Determine the [X, Y] coordinate at the center of the cell enclosing the given text.  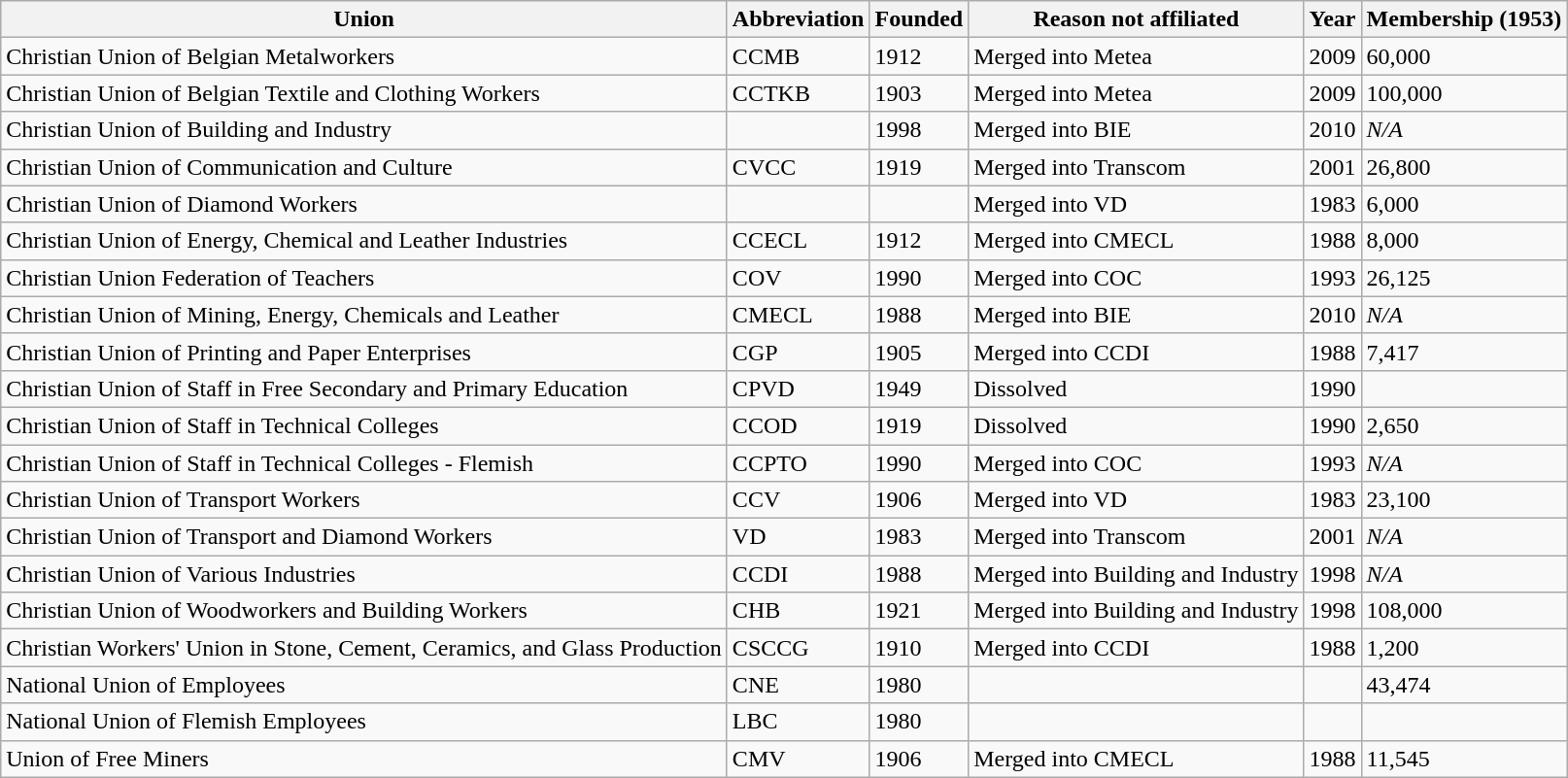
CCDI [799, 574]
Christian Union of Mining, Energy, Chemicals and Leather [364, 315]
11,545 [1464, 759]
CCECL [799, 241]
Union of Free Miners [364, 759]
7,417 [1464, 352]
CHB [799, 611]
6,000 [1464, 204]
VD [799, 537]
CCV [799, 500]
Christian Union of Building and Industry [364, 130]
CVCC [799, 167]
CNE [799, 685]
Christian Union of Various Industries [364, 574]
Reason not affiliated [1137, 19]
108,000 [1464, 611]
CSCCG [799, 648]
Christian Union of Staff in Technical Colleges [364, 425]
National Union of Flemish Employees [364, 722]
CCTKB [799, 93]
Year [1333, 19]
1903 [919, 93]
Membership (1953) [1464, 19]
Christian Union Federation of Teachers [364, 278]
CCMB [799, 56]
26,125 [1464, 278]
43,474 [1464, 685]
1,200 [1464, 648]
Christian Union of Staff in Technical Colleges - Flemish [364, 463]
CPVD [799, 389]
National Union of Employees [364, 685]
Abbreviation [799, 19]
26,800 [1464, 167]
1905 [919, 352]
100,000 [1464, 93]
Christian Union of Communication and Culture [364, 167]
CGP [799, 352]
Christian Workers' Union in Stone, Cement, Ceramics, and Glass Production [364, 648]
CMECL [799, 315]
60,000 [1464, 56]
Christian Union of Transport and Diamond Workers [364, 537]
LBC [799, 722]
2,650 [1464, 425]
CMV [799, 759]
Union [364, 19]
Christian Union of Belgian Metalworkers [364, 56]
Founded [919, 19]
Christian Union of Energy, Chemical and Leather Industries [364, 241]
Christian Union of Belgian Textile and Clothing Workers [364, 93]
Christian Union of Diamond Workers [364, 204]
Christian Union of Printing and Paper Enterprises [364, 352]
COV [799, 278]
CCPTO [799, 463]
8,000 [1464, 241]
Christian Union of Staff in Free Secondary and Primary Education [364, 389]
CCOD [799, 425]
1921 [919, 611]
23,100 [1464, 500]
1949 [919, 389]
Christian Union of Woodworkers and Building Workers [364, 611]
Christian Union of Transport Workers [364, 500]
1910 [919, 648]
